From the cell containing the given text, extract its center point as [X, Y] coordinate. 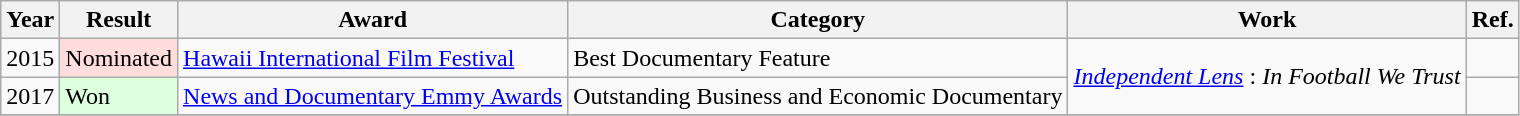
Nominated [119, 58]
News and Documentary Emmy Awards [373, 96]
Ref. [1492, 20]
Independent Lens : In Football We Trust [1267, 77]
Work [1267, 20]
Hawaii International Film Festival [373, 58]
Category [818, 20]
Outstanding Business and Economic Documentary [818, 96]
Best Documentary Feature [818, 58]
Year [30, 20]
2015 [30, 58]
Won [119, 96]
2017 [30, 96]
Result [119, 20]
Award [373, 20]
